Determine the (X, Y) coordinate at the center of the cell enclosing the given text.  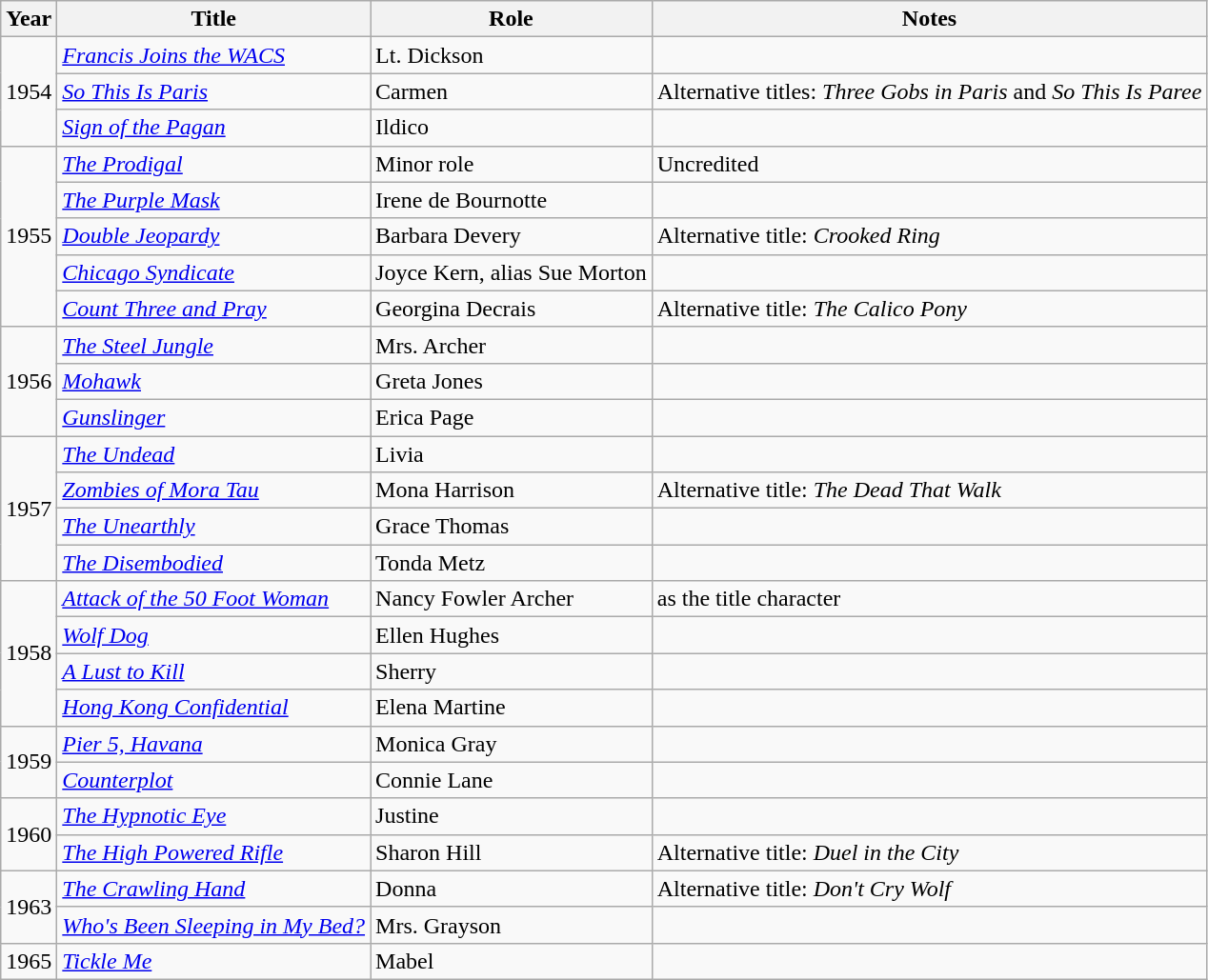
Francis Joins the WACS (213, 55)
Who's Been Sleeping in My Bed? (213, 925)
Irene de Bournotte (512, 200)
Mohawk (213, 381)
Grace Thomas (512, 527)
Title (213, 19)
Tickle Me (213, 961)
Lt. Dickson (512, 55)
The Crawling Hand (213, 889)
1958 (29, 653)
1959 (29, 762)
Role (512, 19)
Uncredited (930, 164)
Erica Page (512, 417)
Pier 5, Havana (213, 744)
A Lust to Kill (213, 671)
Nancy Fowler Archer (512, 599)
Double Jeopardy (213, 236)
Carmen (512, 91)
Minor role (512, 164)
Alternative title: Duel in the City (930, 852)
Alternative title: Crooked Ring (930, 236)
Gunslinger (213, 417)
Mona Harrison (512, 490)
Zombies of Mora Tau (213, 490)
Mrs. Grayson (512, 925)
Alternative titles: Three Gobs in Paris and So This Is Paree (930, 91)
as the title character (930, 599)
The Hypnotic Eye (213, 816)
The Prodigal (213, 164)
Greta Jones (512, 381)
Tonda Metz (512, 563)
Attack of the 50 Foot Woman (213, 599)
The Purple Mask (213, 200)
1965 (29, 961)
1955 (29, 236)
Ellen Hughes (512, 635)
The Unearthly (213, 527)
Sharon Hill (512, 852)
1957 (29, 509)
Chicago Syndicate (213, 272)
Alternative title: Don't Cry Wolf (930, 889)
Donna (512, 889)
The Undead (213, 454)
1956 (29, 381)
1954 (29, 91)
Sherry (512, 671)
Georgina Decrais (512, 309)
Ildico (512, 128)
The High Powered Rifle (213, 852)
Count Three and Pray (213, 309)
Joyce Kern, alias Sue Morton (512, 272)
Notes (930, 19)
So This Is Paris (213, 91)
Mrs. Archer (512, 345)
Alternative title: The Calico Pony (930, 309)
Elena Martine (512, 708)
Sign of the Pagan (213, 128)
Barbara Devery (512, 236)
Livia (512, 454)
Hong Kong Confidential (213, 708)
Counterplot (213, 780)
Mabel (512, 961)
Wolf Dog (213, 635)
Alternative title: The Dead That Walk (930, 490)
Monica Gray (512, 744)
The Disembodied (213, 563)
Justine (512, 816)
The Steel Jungle (213, 345)
1960 (29, 834)
Connie Lane (512, 780)
Year (29, 19)
1963 (29, 907)
